Return the [X, Y] coordinate for the center point of the cell that contains the specified text.  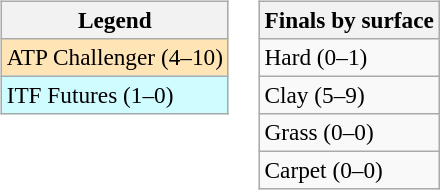
ATP Challenger (4–10) [114, 57]
Clay (5–9) [349, 95]
Grass (0–0) [349, 133]
Legend [114, 20]
Carpet (0–0) [349, 171]
Hard (0–1) [349, 57]
Finals by surface [349, 20]
ITF Futures (1–0) [114, 95]
